Detect which cell encompasses the target text, then output its (x, y) center coordinate. 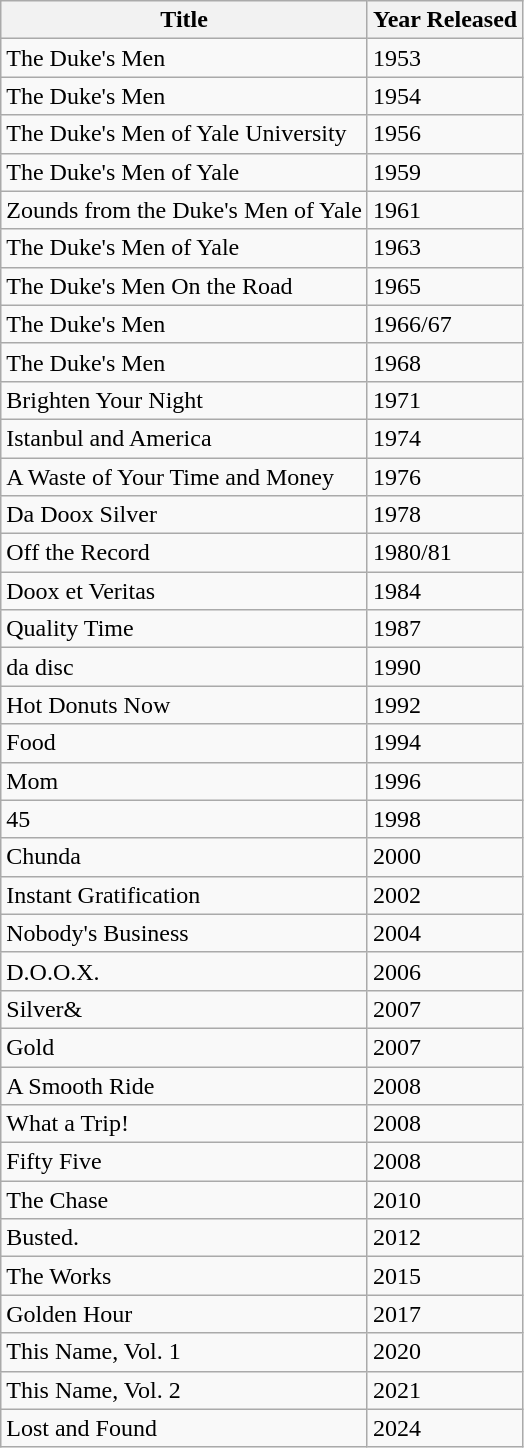
Busted. (184, 1238)
What a Trip! (184, 1124)
1974 (444, 438)
This Name, Vol. 1 (184, 1352)
Zounds from the Duke's Men of Yale (184, 210)
Instant Gratification (184, 895)
1954 (444, 96)
Da Doox Silver (184, 515)
1966/67 (444, 324)
1959 (444, 172)
1976 (444, 477)
Istanbul and America (184, 438)
Food (184, 743)
Quality Time (184, 629)
The Chase (184, 1200)
2012 (444, 1238)
1987 (444, 629)
Gold (184, 1047)
1984 (444, 591)
2004 (444, 933)
Brighten Your Night (184, 400)
1963 (444, 248)
Off the Record (184, 553)
2002 (444, 895)
2006 (444, 971)
1980/81 (444, 553)
A Waste of Your Time and Money (184, 477)
Chunda (184, 857)
Mom (184, 781)
The Duke's Men of Yale University (184, 134)
1971 (444, 400)
2020 (444, 1352)
45 (184, 819)
1961 (444, 210)
1990 (444, 667)
Lost and Found (184, 1428)
da disc (184, 667)
1992 (444, 705)
Year Released (444, 20)
2017 (444, 1314)
D.O.O.X. (184, 971)
1956 (444, 134)
This Name, Vol. 2 (184, 1390)
Fifty Five (184, 1162)
2024 (444, 1428)
1953 (444, 58)
1994 (444, 743)
Doox et Veritas (184, 591)
2021 (444, 1390)
Golden Hour (184, 1314)
Hot Donuts Now (184, 705)
Title (184, 20)
2015 (444, 1276)
2000 (444, 857)
1996 (444, 781)
1968 (444, 362)
A Smooth Ride (184, 1085)
1965 (444, 286)
1978 (444, 515)
The Works (184, 1276)
The Duke's Men On the Road (184, 286)
2010 (444, 1200)
Silver& (184, 1009)
Nobody's Business (184, 933)
1998 (444, 819)
